Determine the [X, Y] coordinate at the center of the cell enclosing the given text.  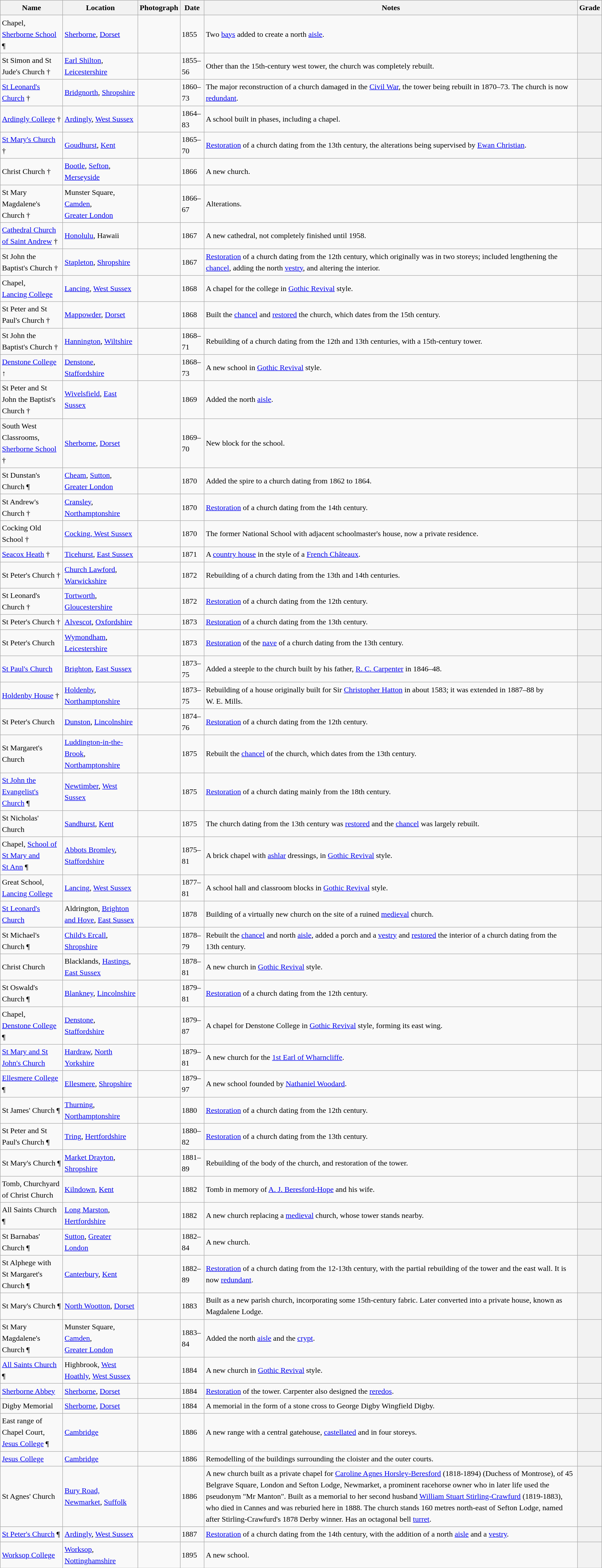
1881–89 [192, 1163]
1882–84 [192, 1242]
A chapel for Denstone College in Gothic Revival style, forming its east wing. [391, 1025]
1866 [192, 171]
Holdenby House † [32, 695]
1879–97 [192, 1084]
Stapleton, Shropshire [100, 262]
Wymondham, Leicestershire [100, 642]
Location [100, 8]
1864–83 [192, 119]
Two bays added to create a north aisle. [391, 34]
St Mary Magdalene's Church ¶ [32, 1338]
1882–89 [192, 1274]
A new school. [391, 1555]
Brighton, East Sussex [100, 669]
Abbots Bromley, Staffordshire [100, 856]
Built as a new parish church, incorporating some 15th-century fabric. Later converted into a private house, known as Magdalene Lodge. [391, 1306]
A memorial in the form of a stone cross to George Digby Wingfield Digby. [391, 1406]
Munster Square, Camden,Greater London [100, 1338]
1883 [192, 1306]
Restoration of a church dating mainly from the 18th century. [391, 792]
Goudhurst, Kent [100, 145]
Newtimber, West Sussex [100, 792]
Cocking, West Sussex [100, 534]
Cheam, Sutton,Greater London [100, 481]
1895 [192, 1555]
The former National School with adjacent schoolmaster's house, now a private residence. [391, 534]
1866–67 [192, 204]
St Mary Magdalene's Church † [32, 204]
Other than the 15th-century west tower, the church was completely rebuilt. [391, 66]
1878–81 [192, 967]
St Mary's Church † [32, 145]
Added the north aisle. [391, 400]
Restoration of a church dating from the 13th century, the alterations being supervised by Ewan Christian. [391, 145]
St Dunstan's Church ¶ [32, 481]
1878–79 [192, 941]
New block for the school. [391, 443]
St James' Church ¶ [32, 1110]
Dunston, Lincolnshire [100, 722]
St Mary and St John's Church [32, 1058]
Highbrook, West Hoathly, West Sussex [100, 1371]
1878 [192, 914]
Added the north aisle and the crypt. [391, 1338]
Restoration of the nave of a church dating from the 13th century. [391, 642]
Tortworth, Gloucestershire [100, 601]
Digby Memorial [32, 1406]
North Wootton, Dorset [100, 1306]
1874–76 [192, 722]
1869 [192, 400]
1868–73 [192, 368]
1875–81 [192, 856]
Honolulu, Hawaii [100, 236]
St Peter's Church ¶ [32, 1534]
Ticehurst, East Sussex [100, 554]
1880 [192, 1110]
Christ Church † [32, 171]
1883–84 [192, 1338]
Restoration of the tower. Carpenter also designed the reredos. [391, 1391]
St Simon and St Jude's Church † [32, 66]
Restoration of a church dating from the 14th century, with the addition of a north aisle and a vestry. [391, 1534]
A new school in Gothic Revival style. [391, 368]
Rebuilt the chancel of the church, which dates from the 13th century. [391, 754]
Chapel, School of St Mary and St Ann ¶ [32, 856]
Alterations. [391, 204]
St Andrew's Church † [32, 507]
Blacklands, Hastings,East Sussex [100, 967]
St Peter and St Paul's Church † [32, 315]
Seacox Heath † [32, 554]
A new school founded by Nathaniel Woodard. [391, 1084]
South West Classrooms,Sherborne School † [32, 443]
St Nicholas' Church [32, 824]
Rebuilding of the body of the church, and restoration of the tower. [391, 1163]
Sutton, Greater London [100, 1242]
Sandhurst, Kent [100, 824]
St Oswald's Church ¶ [32, 993]
Bootle, Sefton, Merseyside [100, 171]
Luddington-in-the-Brook, Northamptonshire [100, 754]
Kilndown, Kent [100, 1189]
A new church for the 1st Earl of Wharncliffe. [391, 1058]
Holdenby, Northamptonshire [100, 695]
1887 [192, 1534]
Mappowder, Dorset [100, 315]
1865–70 [192, 145]
Cocking Old School † [32, 534]
Built the chancel and restored the church, which dates from the 15th century. [391, 315]
Aldrington, Brighton and Hove, East Sussex [100, 914]
A country house in the style of a French Châteaux. [391, 554]
A chapel for the college in Gothic Revival style. [391, 288]
St Michael's Church ¶ [32, 941]
Rebuilt the chancel and north aisle, added a porch and a vestry and restored the interior of a church dating from the 13th century. [391, 941]
St Peter and St Paul's Church ¶ [32, 1136]
Added a steeple to the church built by his father, R. C. Carpenter in 1846–48. [391, 669]
Long Marston, Hertfordshire [100, 1216]
Chapel,Sherborne School ¶ [32, 34]
Sherborne Abbey [32, 1391]
Worksop College [32, 1555]
1877–81 [192, 888]
Denstone College ↑ [32, 368]
1855 [192, 34]
Child's Ercall, Shropshire [100, 941]
Building of a virtually new church on the site of a ruined medieval church. [391, 914]
Munster Square, Camden, Greater London [100, 204]
Chapel,Lancing College [32, 288]
Hardraw, North Yorkshire [100, 1058]
A new range with a central gatehouse, castellated and in four storeys. [391, 1432]
Bury Road, Newmarket, Suffolk [100, 1496]
A school hall and classroom blocks in Gothic Revival style. [391, 888]
1868–71 [192, 342]
Earl Shilton, Leicestershire [100, 66]
Canterbury, Kent [100, 1274]
1879–87 [192, 1025]
Christ Church [32, 967]
The major reconstruction of a church damaged in the Civil War, the tower being rebuilt in 1870–73. The church is now redundant. [391, 93]
Restoration of a church dating from the 12-13th century, with the partial rebuilding of the tower and the east wall. It is now redundant. [391, 1274]
Market Drayton, Shropshire [100, 1163]
Chapel,Denstone College ¶ [32, 1025]
East range of Chapel Court, Jesus College ¶ [32, 1432]
Tomb in memory of A. J. Beresford-Hope and his wife. [391, 1189]
Name [32, 8]
Hannington, Wiltshire [100, 342]
Cathedral Church of Saint Andrew † [32, 236]
The church dating from the 13th century was restored and the chancel was largely rebuilt. [391, 824]
Alvescot, Oxfordshire [100, 622]
St Barnabas' Church ¶ [32, 1242]
Thurning, Northamptonshire [100, 1110]
Tomb, Churchyard of Christ Church [32, 1189]
Jesus College [32, 1459]
Ardingly College † [32, 119]
Grade [590, 8]
Photograph [159, 8]
Added the spire to a church dating from 1862 to 1864. [391, 481]
A brick chapel with ashlar dressings, in Gothic Revival style. [391, 856]
Blankney, Lincolnshire [100, 993]
Church Lawford, Warwickshire [100, 575]
Rebuilding of a house originally built for Sir Christopher Hatton in about 1583; it was extended in 1887–88 by W. E. Mills. [391, 695]
Remodelling of the buildings surrounding the cloister and the outer courts. [391, 1459]
1855–56 [192, 66]
Worksop, Nottinghamshire [100, 1555]
Great School,Lancing College [32, 888]
Tring, Hertfordshire [100, 1136]
Ellesmere College ¶ [32, 1084]
St Leonard's Church [32, 914]
Wivelsfield, East Sussex [100, 400]
St Peter and St John the Baptist's Church † [32, 400]
Notes [391, 8]
1871 [192, 554]
1860–73 [192, 93]
A school built in phases, including a chapel. [391, 119]
A new cathedral, not completely finished until 1958. [391, 236]
1880–82 [192, 1136]
St Agnes' Church [32, 1496]
St Alphege with St Margaret's Church ¶ [32, 1274]
St John the Evangelist's Church ¶ [32, 792]
St Paul's Church [32, 669]
1869–70 [192, 443]
Bridgnorth, Shropshire [100, 93]
Cransley, Northamptonshire [100, 507]
Ellesmere, Shropshire [100, 1084]
Rebuilding of a church dating from the 12th and 13th centuries, with a 15th-century tower. [391, 342]
Restoration of a church dating from the 14th century. [391, 507]
St Margaret's Church [32, 754]
Rebuilding of a church dating from the 13th and 14th centuries. [391, 575]
A new church replacing a medieval church, whose tower stands nearby. [391, 1216]
Date [192, 8]
